Extract the [X, Y] coordinate from the center of the cell holding the provided text.  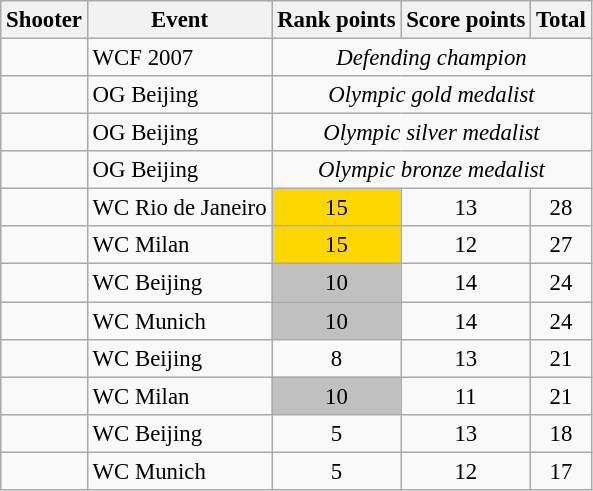
WC Rio de Janeiro [180, 208]
Olympic silver medalist [432, 133]
Shooter [44, 20]
WCF 2007 [180, 58]
27 [561, 245]
Score points [466, 20]
8 [336, 358]
18 [561, 433]
Defending champion [432, 58]
28 [561, 208]
Olympic gold medalist [432, 95]
Rank points [336, 20]
Total [561, 20]
Event [180, 20]
17 [561, 471]
Olympic bronze medalist [432, 170]
11 [466, 396]
